For the text-containing cell, return its midpoint in [x, y] coordinate format. 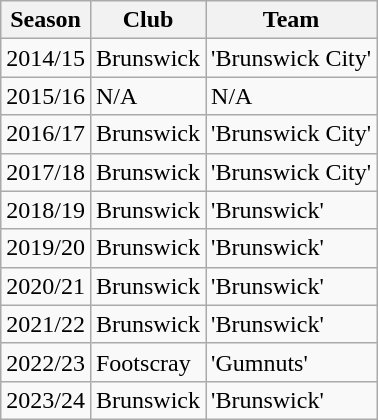
Season [46, 20]
Footscray [148, 362]
2018/19 [46, 210]
2023/24 [46, 400]
2021/22 [46, 324]
Team [292, 20]
Club [148, 20]
2014/15 [46, 58]
2020/21 [46, 286]
2019/20 [46, 248]
2017/18 [46, 172]
2015/16 [46, 96]
'Gumnuts' [292, 362]
2016/17 [46, 134]
2022/23 [46, 362]
